For the text-containing cell, return its midpoint in (X, Y) coordinate format. 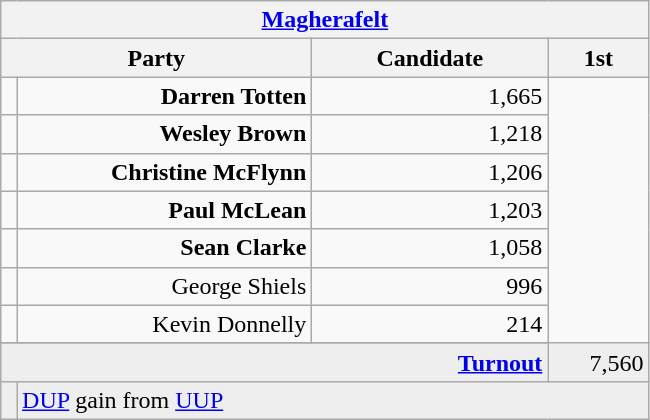
Party (156, 58)
George Shiels (164, 286)
1,203 (430, 210)
1,218 (430, 134)
1,058 (430, 248)
Paul McLean (164, 210)
7,560 (598, 362)
Christine McFlynn (164, 172)
996 (430, 286)
Darren Totten (164, 96)
Sean Clarke (164, 248)
Magherafelt (325, 20)
Kevin Donnelly (164, 324)
Wesley Brown (164, 134)
1st (598, 58)
1,665 (430, 96)
Candidate (430, 58)
DUP gain from UUP (333, 400)
214 (430, 324)
1,206 (430, 172)
Turnout (274, 362)
